Return the (X, Y) coordinate for the center point of the cell that contains the specified text.  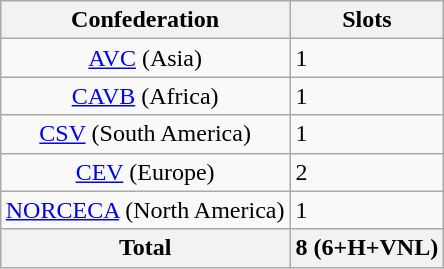
CEV (Europe) (145, 172)
Slots (367, 20)
8 (6+H+VNL) (367, 248)
Total (145, 248)
CAVB (Africa) (145, 96)
2 (367, 172)
NORCECA (North America) (145, 210)
CSV (South America) (145, 134)
Confederation (145, 20)
AVC (Asia) (145, 58)
